Identify which cell holds the provided text, then report its (X, Y) central coordinate. 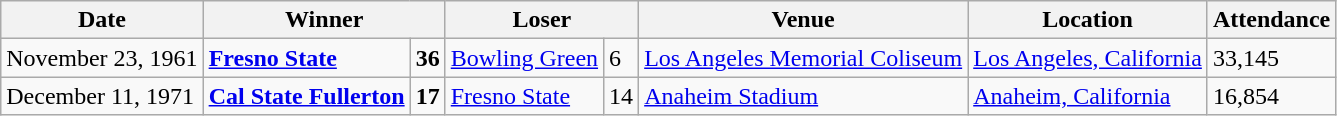
14 (622, 96)
Venue (804, 20)
Bowling Green (524, 58)
6 (622, 58)
Location (1088, 20)
17 (428, 96)
Cal State Fullerton (306, 96)
Date (102, 20)
Los Angeles, California (1088, 58)
Los Angeles Memorial Coliseum (804, 58)
Anaheim Stadium (804, 96)
Anaheim, California (1088, 96)
December 11, 1971 (102, 96)
November 23, 1961 (102, 58)
Attendance (1271, 20)
Winner (324, 20)
33,145 (1271, 58)
16,854 (1271, 96)
36 (428, 58)
Loser (542, 20)
